Locate the cell with the specified text and output its [x, y] center coordinate. 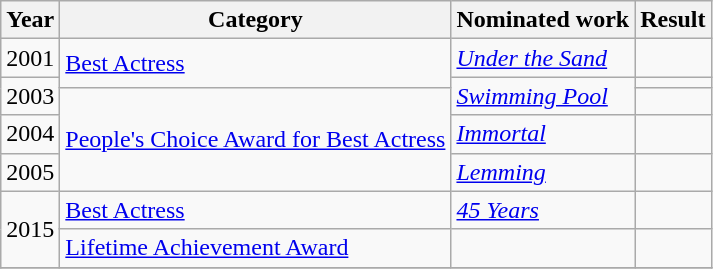
2005 [30, 172]
Lemming [543, 172]
Immortal [543, 134]
Year [30, 20]
Result [673, 20]
Nominated work [543, 20]
Lifetime Achievement Award [256, 248]
Under the Sand [543, 58]
2015 [30, 229]
2001 [30, 58]
45 Years [543, 210]
Category [256, 20]
Swimming Pool [543, 96]
People's Choice Award for Best Actress [256, 140]
2004 [30, 134]
2003 [30, 96]
